Scan for the cell matching the given text and deliver its [x, y] coordinate at center. 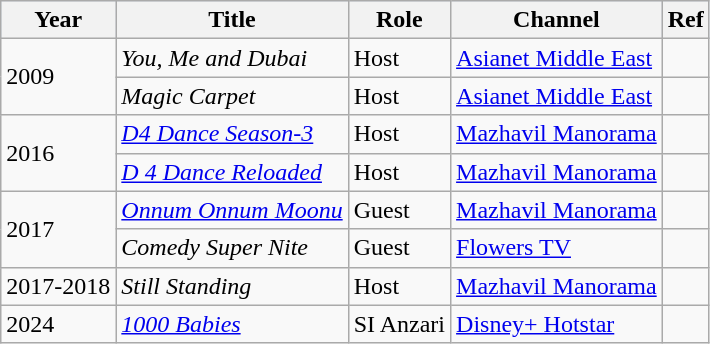
Flowers TV [557, 248]
2017-2018 [58, 286]
Disney+ Hotstar [557, 324]
Magic Carpet [232, 96]
1000 Babies [232, 324]
SI Anzari [399, 324]
Channel [557, 20]
Still Standing [232, 286]
2009 [58, 77]
2024 [58, 324]
Comedy Super Nite [232, 248]
D 4 Dance Reloaded [232, 172]
Role [399, 20]
D4 Dance Season-3 [232, 134]
Title [232, 20]
Year [58, 20]
Onnum Onnum Moonu [232, 210]
2017 [58, 229]
Ref [686, 20]
2016 [58, 153]
You, Me and Dubai [232, 58]
